For the text-containing cell, return its midpoint in [X, Y] coordinate format. 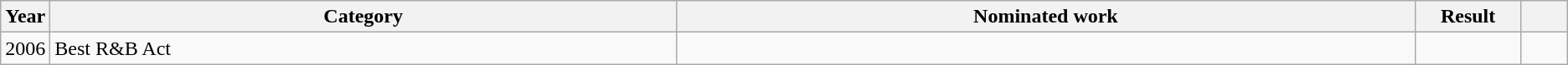
Category [364, 17]
Nominated work [1046, 17]
2006 [25, 48]
Year [25, 17]
Best R&B Act [364, 48]
Result [1467, 17]
